From the cell containing the given text, extract its center point as (x, y) coordinate. 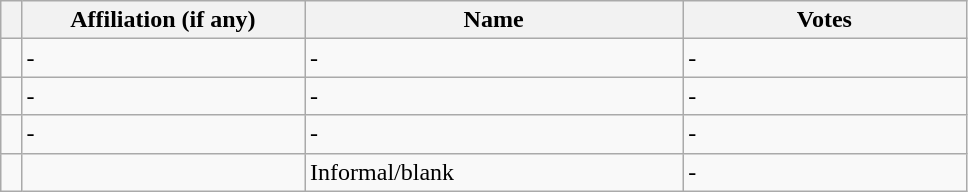
Informal/blank (494, 172)
Affiliation (if any) (163, 20)
Votes (825, 20)
Name (494, 20)
